From the cell containing the given text, extract its center point as (X, Y) coordinate. 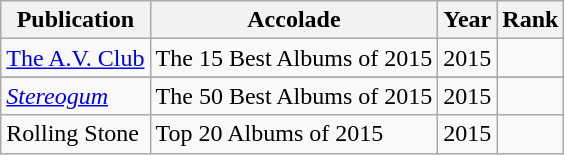
Year (468, 20)
Stereogum (76, 96)
Rank (530, 20)
Publication (76, 20)
The 50 Best Albums of 2015 (294, 96)
Top 20 Albums of 2015 (294, 134)
Rolling Stone (76, 134)
The 15 Best Albums of 2015 (294, 58)
The A.V. Club (76, 58)
Accolade (294, 20)
